Locate the cell with the specified text and output its [x, y] center coordinate. 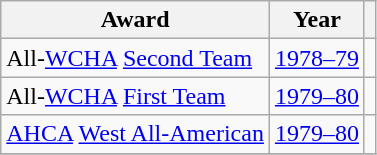
Award [136, 20]
Year [316, 20]
All-WCHA Second Team [136, 58]
All-WCHA First Team [136, 96]
AHCA West All-American [136, 134]
1978–79 [316, 58]
